Capture the cell that displays the provided text and extract its [X, Y] central coordinate. 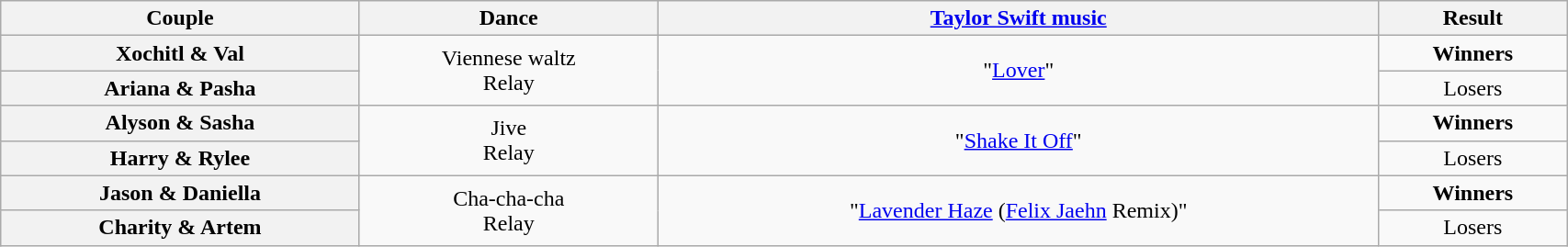
Charity & Artem [180, 228]
Cha-cha-chaRelay [509, 210]
"Lavender Haze (Felix Jaehn Remix)" [1018, 210]
JiveRelay [509, 140]
Result [1473, 18]
Couple [180, 18]
"Lover" [1018, 71]
Dance [509, 18]
Harry & Rylee [180, 158]
Viennese waltzRelay [509, 71]
Ariana & Pasha [180, 88]
Alyson & Sasha [180, 123]
Jason & Daniella [180, 193]
"Shake It Off" [1018, 140]
Taylor Swift music [1018, 18]
Xochitl & Val [180, 53]
